Provide the (X, Y) coordinate of the cell's center where the given text is located.  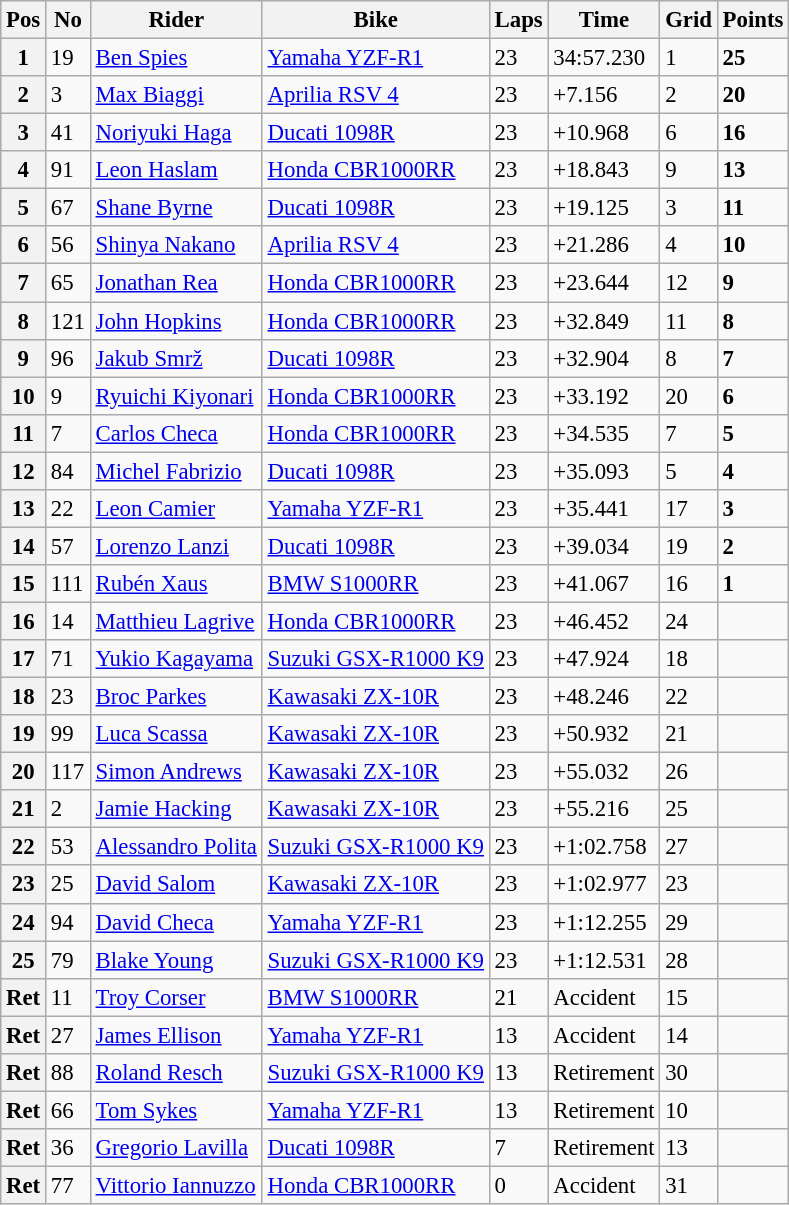
+1:02.977 (604, 885)
111 (68, 584)
Shinya Nakano (176, 245)
77 (68, 1185)
Rubén Xaus (176, 584)
+1:12.255 (604, 922)
Jonathan Rea (176, 283)
James Ellison (176, 1035)
+39.034 (604, 546)
+32.849 (604, 321)
Tom Sykes (176, 1110)
65 (68, 283)
Rider (176, 20)
Leon Camier (176, 509)
34:57.230 (604, 58)
Blake Young (176, 960)
Points (752, 20)
Leon Haslam (176, 170)
Jakub Smrž (176, 358)
+1:02.758 (604, 847)
+10.968 (604, 133)
David Checa (176, 922)
Jamie Hacking (176, 809)
88 (68, 1073)
26 (688, 772)
0 (518, 1185)
121 (68, 321)
Shane Byrne (176, 208)
+21.286 (604, 245)
79 (68, 960)
+18.843 (604, 170)
Matthieu Lagrive (176, 621)
Yukio Kagayama (176, 659)
30 (688, 1073)
Roland Resch (176, 1073)
Lorenzo Lanzi (176, 546)
+41.067 (604, 584)
+32.904 (604, 358)
71 (68, 659)
Ben Spies (176, 58)
56 (68, 245)
+35.093 (604, 471)
36 (68, 1148)
67 (68, 208)
David Salom (176, 885)
Bike (376, 20)
Ryuichi Kiyonari (176, 396)
Broc Parkes (176, 697)
Gregorio Lavilla (176, 1148)
+19.125 (604, 208)
Pos (24, 20)
+50.932 (604, 734)
+48.246 (604, 697)
+7.156 (604, 95)
John Hopkins (176, 321)
57 (68, 546)
+47.924 (604, 659)
Michel Fabrizio (176, 471)
41 (68, 133)
Luca Scassa (176, 734)
Troy Corser (176, 997)
+33.192 (604, 396)
99 (68, 734)
Alessandro Polita (176, 847)
29 (688, 922)
Carlos Checa (176, 433)
+1:12.531 (604, 960)
+23.644 (604, 283)
+35.441 (604, 509)
117 (68, 772)
53 (68, 847)
91 (68, 170)
No (68, 20)
Noriyuki Haga (176, 133)
96 (68, 358)
84 (68, 471)
Max Biaggi (176, 95)
31 (688, 1185)
+34.535 (604, 433)
28 (688, 960)
66 (68, 1110)
+55.032 (604, 772)
+46.452 (604, 621)
Simon Andrews (176, 772)
Time (604, 20)
Laps (518, 20)
Grid (688, 20)
Vittorio Iannuzzo (176, 1185)
94 (68, 922)
+55.216 (604, 809)
